Search for the cell housing the specified text and yield its [X, Y] center coordinate. 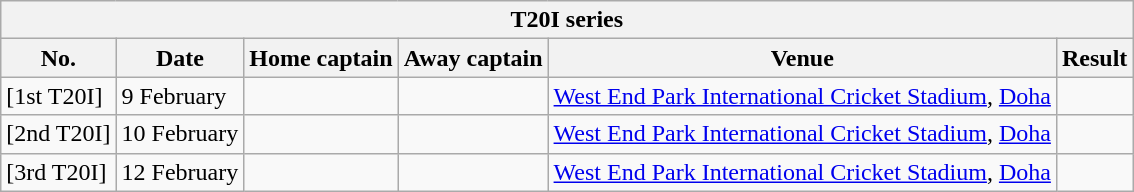
Result [1094, 58]
[1st T20I] [58, 96]
T20I series [567, 20]
No. [58, 58]
[3rd T20I] [58, 172]
Away captain [473, 58]
12 February [180, 172]
Home captain [321, 58]
Venue [802, 58]
[2nd T20I] [58, 134]
9 February [180, 96]
Date [180, 58]
10 February [180, 134]
